Scan for the cell matching the given text and deliver its [X, Y] coordinate at center. 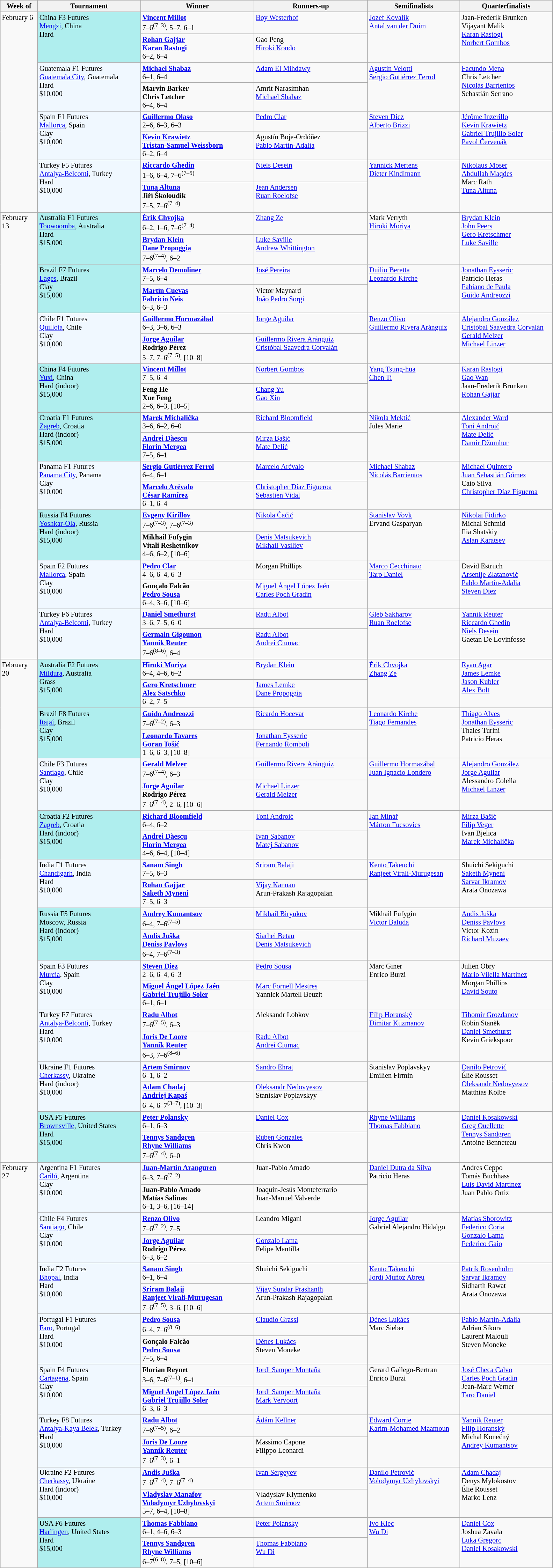
Leandro Migani [311, 1223]
Miguel Ángel López Jaén Carles Poch Gradin [311, 594]
Oleksandr Nedovyesov Stanislav Poplavskyy [311, 1096]
Chile F3 FuturesSantiago, ChileClay$10,000 [89, 784]
Juan-Pablo Amado [311, 1173]
Mark Verryth Hiroki Moriya [414, 238]
Adam Chadaj Denys Mylokostov Élie Rousset Marko Lenz [507, 1492]
Peter Polansky [311, 1527]
Daniel Cox [311, 1122]
Kento Takeuchi Jordi Muñoz Abreu [414, 1288]
Evgeny Kirillov7–6(7–3), 7–6(7–3) [198, 520]
Érik Chvojka6–2, 1–6, 7–6(7–4) [198, 223]
Chile F4 Futures Santiago, ChileClay$10,000 [89, 1238]
Brazil F7 Futures Lages, BrazilClay$15,000 [89, 288]
China F3 Futures Mengzi, ChinaHard [89, 37]
Winner [198, 6]
Érik Chvojka Zhang Ze [414, 683]
Pedro Clar [311, 121]
Jorge Aguilar Rodrigo Pérez5–7, 7–6(7–5), [10–8] [198, 348]
Pedro Sousa [311, 970]
Thiago Alves Jonathan Eysseric Thales Turini Patricio Heras [507, 733]
Daniel Kosakowski Greg Ouellette Tennys Sandgren Antoine Benneteau [507, 1137]
Toni Androić [311, 820]
Guillermo Olaso2–6, 6–3, 6–3 [198, 121]
Florian Reynet3–6, 7–6(7–1), 6–1 [198, 1375]
Vijay Sundar Prashanth Arun-Prakash Rajagopalan [311, 1298]
Feng He Xue Feng2–6, 6–3, [10–5] [198, 398]
Nikolai Fidirko Michal Schmid Ilia Shatskiy Aslan Karatsev [507, 535]
Juan-Pablo Amado Matías Salinas6–1, 3–6, [16–14] [198, 1198]
Jonathan Eysseric Patricio Heras Fabiano de Paula Guido Andreozzi [507, 288]
Turkey F7 Futures Antalya-Belconti, TurkeyHard$10,000 [89, 1035]
Daniel Cox Joshua Zavala Luka Gregorc Daniel Kosakowski [507, 1543]
Denis Matsukevich Mikhail Vasiliev [311, 546]
Joris De Loore Yannik Reuter7–6(7–3), 6–1 [198, 1452]
Yang Tsung-hua Chen Ti [414, 388]
Runners-up [311, 6]
Week of [19, 6]
Leonardo Kirche Tiago Fernandes [414, 733]
Brazil F8 Futures Itajaí, BrazilClay$15,000 [89, 733]
Alejandro González Cristóbal Saavedra Corvalán Gerald Melzer Michael Linzer [507, 338]
Chile F1 Futures Quillota, ChileClay$10,000 [89, 338]
Vladyslav Klymenko Artem Smirnov [311, 1503]
Jan Minář Márton Fucsovics [414, 834]
China F4 Futures Yuxi, ChinaHard (indoor)$15,000 [89, 388]
Joaquín-Jesús Monteferrario Juan-Manuel Valverde [311, 1198]
Radu Albot7–6(7–5), 6–3 [198, 1019]
Tihomir Grozdanov Robin Staněk Daniel Smethurst Kevin Griekspoor [507, 1035]
Turkey F5 Futures Antalya-Belconti, TurkeyHard$10,000 [89, 186]
Julien Obry Mario Vilella Martínez Morgan Phillips David Souto [507, 985]
Artem Smirnov6–1, 6–2 [198, 1071]
Duilio Beretta Leonardo Kirche [414, 288]
Daniel Dutra da Silva Patricio Heras [414, 1187]
Matías Sborowitz Federico Coria Gonzalo Lama Federico Gaio [507, 1238]
Daniel Smethurst3–6, 7–5, 6–0 [198, 619]
Brydan Klein John Peers Gero Kretschmer Luke Saville [507, 238]
Gerard Gallego-Bertran Enrico Burzi [414, 1390]
Yannik Reuter Riccardo Ghedin Niels Desein Gaetan De Lovinfosse [507, 634]
Sandro Ehrat [311, 1071]
Claudio Grassi [311, 1325]
Martín Cuevas Fabrício Neis6–3, 6–3 [198, 299]
Guatemala F1 Futures Guatemala City, GuatemalaHard$10,000 [89, 87]
Shuichi Sekiguchi Saketh Myneni Sarvar Ikramov Arata Onozawa [507, 883]
Jorge Aguilar [311, 323]
Andres Ceppo Tomás Buchhass Luis David Martinez Juan Pablo Ortiz [507, 1187]
Nikolaus Moser Abdullah Maqdes Marc Rath Tuna Altuna [507, 186]
February 6 [19, 112]
Croatia F1 Futures Zagreb, CroatiaHard (indoor)$15,000 [89, 436]
Norbert Gombos [311, 374]
Andrei Dăescu Florin Mergea4–6, 6–4, [10–4] [198, 845]
Adam Chadaj Andriej Kapaś6–4, 6–7(3–7), [10–3] [198, 1096]
Andis Juška7–6(7–4), 7–6(7–4) [198, 1478]
Mirza Bašić Filip Veger Ivan Bjelica Marek Michalička [507, 834]
Leonardo Tavares Goran Tošić1–6, 6–3, [10–8] [198, 744]
Shuichi Sekiguchi [311, 1273]
Guillermo Hormazábal Juan Ignacio Londero [414, 784]
Richard Bloomfield [311, 422]
Mikhail Fufygin Vitali Reshetnikov4–6, 6–2, [10–6] [198, 546]
José Pereira [311, 274]
Jorge Aguilar Rodrigo Pérez6–3, 6–2 [198, 1249]
Steven Diez Alberto Brizzi [414, 135]
Russia F5 Futures Moscow, RussiaHard (indoor)$15,000 [89, 934]
Yannick Mertens Dieter Kindlmann [414, 186]
Croatia F2 Futures Zagreb, CroatiaHard (indoor)$15,000 [89, 834]
Ricardo Hocevar [311, 719]
Danilo Petrović Volodymyr Uzhylovskyi [414, 1492]
Jaan-Frederik Brunken Vijayant Malik Karan Rastogi Norbert Gombos [507, 37]
Mikhail Biryukov [311, 919]
Andrey Kumantsov6–4, 7–6(7–5) [198, 919]
Jean Andersen Ruan Roelofse [311, 197]
Marc Fornell Mestres Yannick Martell Beuzit [311, 994]
Thomas Fabbiano6–1, 4–6, 6–3 [198, 1527]
José Checa Calvo Carles Poch Gradin Jean-Marc Werner Taro Daniel [507, 1390]
Guillermo Rivera Aránguiz [311, 769]
Portugal F1 Futures Faro, PortugalHard$10,000 [89, 1339]
Michael Quintero Juan Sebastián Gómez Caio Silva Christopher Díaz Figueroa [507, 485]
Jorge Aguilar Rodrigo Pérez7–6(7–4), 2–6, [10–6] [198, 795]
Gonçalo Falcão Pedro Sousa7–5, 6–4 [198, 1350]
Ruben Gonzales Chris Kwon [311, 1147]
Gonzalo Lama Felipe Mantilla [311, 1249]
Gero Kretschmer Alex Satschko6–2, 7–5 [198, 693]
Jonathan Eysseric Fernando Romboli [311, 744]
Brydan Klein [311, 669]
Michael Shabaz6–1, 6–4 [198, 73]
February 20 [19, 911]
India F2 Futures Bhopal, IndiaHard$10,000 [89, 1288]
Ukraine F1 Futures Cherkassy, UkraineHard (indoor)$10,000 [89, 1087]
Panama F1 Futures Panama City, PanamaClay$10,000 [89, 485]
Mikhail Fufygin Victor Baluda [414, 934]
Tennys Sandgren Rhyne Williams6–7(6–8), 7–5, [10–6] [198, 1552]
Karan Rastogi Gao Wan Jaan-Frederik Brunken Rohan Gajjar [507, 388]
Kento Takeuchi Ranjeet Virali-Murugesan [414, 883]
Rhyne Williams Thomas Fabbiano [414, 1137]
Spain F1 Futures Mallorca, SpainClay$10,000 [89, 135]
Sanam Singh6–1, 6–4 [198, 1273]
Ádám Kellner [311, 1425]
Victor Maynard João Pedro Sorgi [311, 299]
Turkey F8 FuturesAntalya-Kaya Belek, TurkeyHard$10,000 [89, 1441]
Massimo Capone Filippo Leonardi [311, 1452]
USA F5 Futures Brownsville, United StatesHard$15,000 [89, 1137]
Guillermo Rivera Aránguiz Cristóbal Saavedra Corvalán [311, 348]
Marek Michalička3–6, 6–2, 6–0 [198, 422]
Marvin Barker Chris Letcher6–4, 6–4 [198, 97]
Miguel Ángel López Jaén Gabriel Trujillo Soler6–3, 6–3 [198, 1400]
Marco Cecchinato Taro Daniel [414, 584]
Gleb Sakharov Ruan Roelofse [414, 634]
Rohan Gajjar Karan Rastogi6–2, 6–4 [198, 48]
Alejandro González Jorge Aguilar Alessandro Colella Michael Linzer [507, 784]
Sriram Balaji Ranjeet Virali-Murugesan7–6(7–5), 3–6, [10–6] [198, 1298]
Argentina F1 Futures Cariló, ArgentinaClay$10,000 [89, 1187]
February 13 [19, 435]
Turkey F6 Futures Antalya-Belconti, TurkeyHard$10,000 [89, 634]
Spain F4 Futures Cartagena, SpainClay$10,000 [89, 1390]
Renzo Olivo7–6(7–2), 7–5 [198, 1223]
James Lemke Dane Propoggia [311, 693]
Chang Yu Gao Xin [311, 398]
Richard Bloomfield6–4, 6–2 [198, 820]
Luke Saville Andrew Whittington [311, 249]
Germain Gigounon Yannik Reuter7–6(8–6), 6–4 [198, 644]
Andis Juška Deniss Pavlovs6–4, 7–6(7–3) [198, 945]
Marcelo Arévalo [311, 471]
Niels Desein [311, 170]
Marc Giner Enrico Burzi [414, 985]
Nikola Mektić Jules Marie [414, 436]
Miguel Ángel López Jaén Gabriel Trujillo Soler6–1, 6–1 [198, 994]
Spain F2 Futures Mallorca, SpainClay$10,000 [89, 584]
Ivan Sergeyev [311, 1478]
Dénes Lukács Marc Sieber [414, 1339]
Joris De Loore Yannik Reuter6–3, 7–6(8–6) [198, 1046]
Stanislav Vovk Ervand Gasparyan [414, 535]
Jozef Kovalík Antal van der Duim [414, 37]
Guillermo Hormazábal6–3, 3–6, 6–3 [198, 323]
Gerald Melzer7–6(7–4), 6–3 [198, 769]
Filip Horanský Dimitar Kuzmanov [414, 1035]
Hiroki Moriya6–4, 4–6, 6–2 [198, 669]
Radu Albot7–6(7–5), 6–2 [198, 1425]
Christopher Díaz Figueroa Sebastien Vidal [311, 495]
Vladyslav Manafov Volodymyr Uzhylovskyi5–7, 6–4, [10–8] [198, 1503]
Renzo Olivo Guillermo Rivera Aránguiz [414, 338]
Andis Juška Deniss Pavlovs Victor Kozin Richard Muzaev [507, 934]
Juan-Martín Aranguren6–3, 7–6(7–2) [198, 1173]
Patrik Rosenholm Sarvar Ikramov Sidharth Rawat Arata Onozawa [507, 1288]
Tuna Altuna Jiří Školoudík7–5, 7–6(7–4) [198, 197]
Ivan Sabanov Matej Sabanov [311, 845]
Spain F3 Futures Murcia, SpainClay$10,000 [89, 985]
Semifinalists [414, 6]
Russia F4 Futures Yoshkar-Ola, RussiaHard (indoor)$15,000 [89, 535]
February 27 [19, 1365]
Riccardo Ghedin1–6, 6–4, 7–6(7–5) [198, 170]
Boy Westerhof [311, 23]
Michael Linzer Gerald Melzer [311, 795]
Aleksandr Lobkov [311, 1019]
Marcelo Demoliner7–5, 6–4 [198, 274]
Tournament [89, 6]
Stanislav Poplavskyy Emilien Firmin [414, 1087]
Agustín Velotti Sergio Gutiérrez Ferrol [414, 87]
Siarhei Betau Denis Matsukevich [311, 945]
Jordi Samper Montaña [311, 1375]
Sergio Gutiérrez Ferrol6–4, 6–1 [198, 471]
Tennys Sandgren Rhyne Williams7–6(7–4), 6–0 [198, 1147]
Andrei Dăescu Florin Mergea7–5, 6–1 [198, 447]
Thomas Fabbiano Wu Di [311, 1552]
Danilo Petrović Élie Rousset Oleksandr Nedovyesov Matthias Kolbe [507, 1087]
Brydan Klein Dane Propoggia7–6(7–4), 6–2 [198, 249]
Mirza Bašić Mate Delić [311, 447]
Morgan Phillips [311, 570]
Kevin Krawietz Tristan-Samuel Weissborn6–2, 6–4 [198, 146]
Jérôme Inzerillo Kevin Krawietz Gabriel Trujillo Soler Pavol Červenák [507, 135]
Yannik Reuter Filip Horanský Michal Konečný Andrey Kumantsov [507, 1441]
Agustín Boje-Ordóñez Pablo Martín-Adalia [311, 146]
Facundo Mena Chris Letcher Nicolás Barrientos Sebastián Serrano [507, 87]
David Estruch Arsenije Zlatanović Pablo Martín-Adalia Steven Diez [507, 584]
Vincent Millot7–5, 6–4 [198, 374]
Adam El Mihdawy [311, 73]
Steven Diez2–6, 6–4, 6–3 [198, 970]
Quarterfinalists [507, 6]
Jordi Samper Montaña Mark Vervoort [311, 1400]
Guido Andreozzi7–6(7–2), 6–3 [198, 719]
Ukraine F2 Futures Cherkassy, UkraineHard (indoor)$10,000 [89, 1492]
Australia F1 Futures Toowoomba, AustraliaHard$15,000 [89, 238]
USA F6 Futures Harlingen, United StatesHard$15,000 [89, 1543]
Pedro Clar4–6, 6–4, 6–3 [198, 570]
Rohan Gajjar Saketh Myneni7–5, 6–3 [198, 893]
Sanam Singh7–5, 6–3 [198, 869]
Marcelo Arévalo César Ramírez6–1, 6–4 [198, 495]
Gao Peng Hiroki Kondo [311, 48]
Pablo Martín-Adalia Adrian Sikora Laurent Malouli Steven Moneke [507, 1339]
Amrit Narasimhan Michael Shabaz [311, 97]
Vincent Millot7–6(7–3), 5–7, 6–1 [198, 23]
Nikola Ćaćić [311, 520]
Alexander Ward Toni Androić Mate Delić Damir Džumhur [507, 436]
Vijay Kannan Arun-Prakash Rajagopalan [311, 893]
Ryan Agar James Lemke Jason Kubler Alex Bolt [507, 683]
India F1 Futures Chandigarh, IndiaHard$10,000 [89, 883]
Zhang Ze [311, 223]
Jorge Aguilar Gabriel Alejandro Hidalgo [414, 1238]
Peter Polansky6–1, 6–3 [198, 1122]
Gonçalo Falcão Pedro Sousa6–4, 3–6, [10–6] [198, 594]
Radu Albot [311, 619]
Ivo Klec Wu Di [414, 1543]
Michael Shabaz Nicolás Barrientos [414, 485]
Sriram Balaji [311, 869]
Edward Corrie Karim-Mohamed Maamoun [414, 1441]
Dénes Lukács Steven Moneke [311, 1350]
Australia F2 Futures Mildura, AustraliaGrass$15,000 [89, 683]
Pedro Sousa6–4, 7–6(8–6) [198, 1325]
